Scan for the cell matching the given text and deliver its (x, y) coordinate at center. 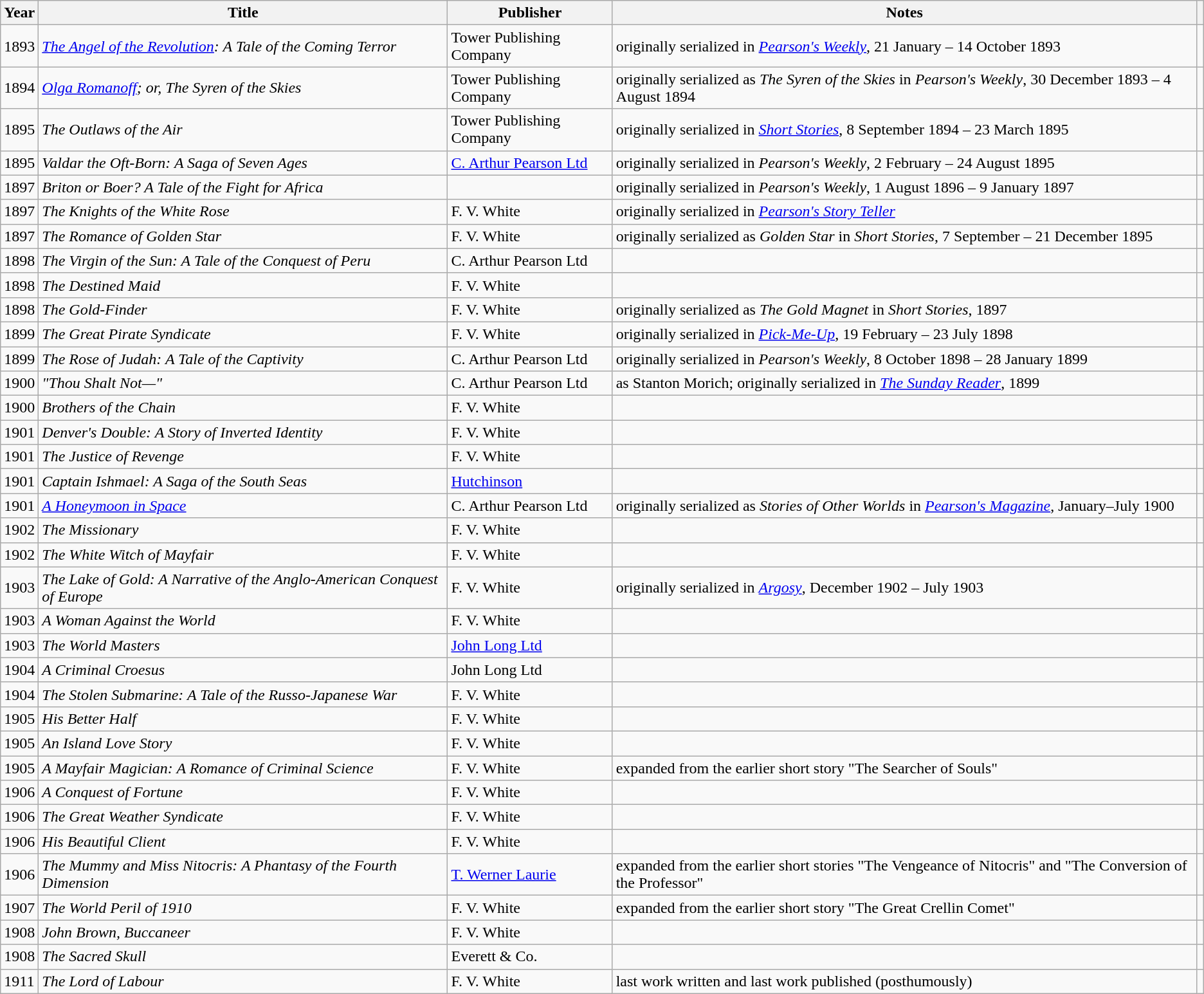
Everett & Co. (530, 957)
Publisher (530, 13)
originally serialized as Stories of Other Worlds in Pearson's Magazine, January–July 1900 (904, 506)
The Virgin of the Sun: A Tale of the Conquest of Peru (243, 261)
The Missionary (243, 530)
originally serialized in Pearson's Story Teller (904, 212)
expanded from the earlier short story "The Great Crellin Comet" (904, 908)
The White Witch of Mayfair (243, 555)
The Gold-Finder (243, 309)
A Honeymoon in Space (243, 506)
originally serialized in Short Stories, 8 September 1894 – 23 March 1895 (904, 130)
1911 (19, 981)
Valdar the Oft-Born: A Saga of Seven Ages (243, 163)
1893 (19, 46)
originally serialized in Pearson's Weekly, 2 February – 24 August 1895 (904, 163)
The Great Weather Syndicate (243, 817)
An Island Love Story (243, 743)
A Woman Against the World (243, 621)
originally serialized in Pearson's Weekly, 8 October 1898 – 28 January 1899 (904, 358)
Briton or Boer? A Tale of the Fight for Africa (243, 187)
Notes (904, 13)
Brothers of the Chain (243, 408)
Hutchinson (530, 481)
The Stolen Submarine: A Tale of the Russo-Japanese War (243, 694)
The Romance of Golden Star (243, 236)
originally serialized in Pearson's Weekly, 1 August 1896 – 9 January 1897 (904, 187)
A Mayfair Magician: A Romance of Criminal Science (243, 768)
The Angel of the Revolution: A Tale of the Coming Terror (243, 46)
The Knights of the White Rose (243, 212)
as Stanton Morich; originally serialized in The Sunday Reader, 1899 (904, 383)
Year (19, 13)
The Rose of Judah: A Tale of the Captivity (243, 358)
Denver's Double: A Story of Inverted Identity (243, 432)
Olga Romanoff; or, The Syren of the Skies (243, 87)
1907 (19, 908)
The World Peril of 1910 (243, 908)
A Conquest of Fortune (243, 793)
"Thou Shalt Not—" (243, 383)
last work written and last work published (posthumously) (904, 981)
The Lord of Labour (243, 981)
The Outlaws of the Air (243, 130)
A Criminal Croesus (243, 670)
The Great Pirate Syndicate (243, 334)
John Brown, Buccaneer (243, 932)
expanded from the earlier short stories "The Vengeance of Nitocris" and "The Conversion of the Professor" (904, 875)
His Better Half (243, 719)
1894 (19, 87)
The Mummy and Miss Nitocris: A Phantasy of the Fourth Dimension (243, 875)
originally serialized in Argosy, December 1902 – July 1903 (904, 588)
The Destined Maid (243, 285)
The Lake of Gold: A Narrative of the Anglo-American Conquest of Europe (243, 588)
The Justice of Revenge (243, 457)
Title (243, 13)
originally serialized as Golden Star in Short Stories, 7 September – 21 December 1895 (904, 236)
T. Werner Laurie (530, 875)
expanded from the earlier short story "The Searcher of Souls" (904, 768)
originally serialized in Pearson's Weekly, 21 January – 14 October 1893 (904, 46)
originally serialized in Pick-Me-Up, 19 February – 23 July 1898 (904, 334)
originally serialized as The Syren of the Skies in Pearson's Weekly, 30 December 1893 – 4 August 1894 (904, 87)
The Sacred Skull (243, 957)
His Beautiful Client (243, 842)
The World Masters (243, 645)
originally serialized as The Gold Magnet in Short Stories, 1897 (904, 309)
Captain Ishmael: A Saga of the South Seas (243, 481)
